For the text-containing cell, return its midpoint in (x, y) coordinate format. 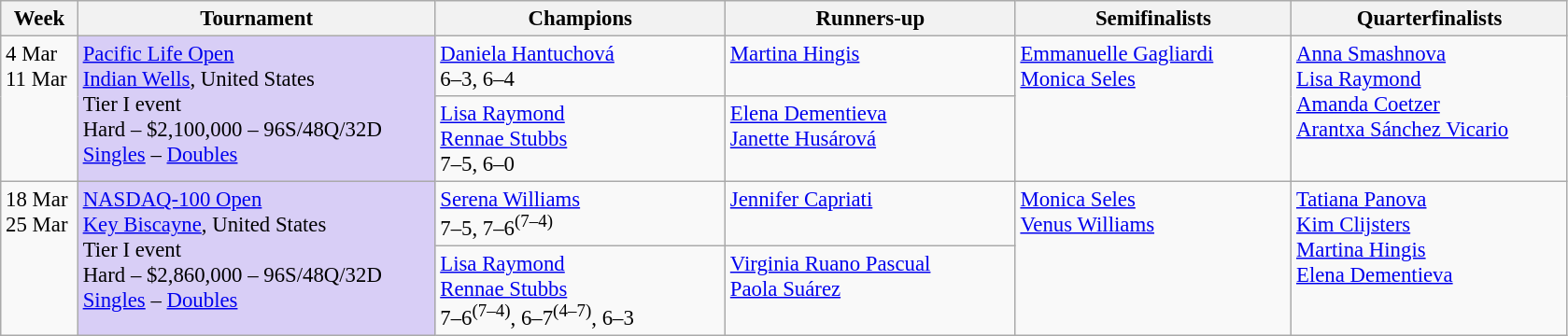
Daniela Hantuchová 6–3, 6–4 (581, 67)
Tatiana Panova Kim Clijsters Martina Hingis Elena Dementieva (1430, 259)
Week (39, 19)
NASDAQ-100 Open Key Biscayne, United States Tier I event Hard – $2,860,000 – 96S/48Q/32DSingles – Doubles (256, 259)
Semifinalists (1153, 19)
Serena Williams 7–5, 7–6(7–4) (581, 215)
Monica Seles Venus Williams (1153, 259)
Champions (581, 19)
Pacific Life Open Indian Wells, United States Tier I event Hard – $2,100,000 – 96S/48Q/32DSingles – Doubles (256, 109)
Emmanuelle Gagliardi Monica Seles (1153, 109)
Martina Hingis (870, 67)
Virginia Ruano Pascual Paola Suárez (870, 291)
Elena Dementieva Janette Husárová (870, 139)
Tournament (256, 19)
Jennifer Capriati (870, 215)
Anna Smashnova Lisa Raymond Amanda Coetzer Arantxa Sánchez Vicario (1430, 109)
4 Mar11 Mar (39, 109)
Lisa Raymond Rennae Stubbs7–5, 6–0 (581, 139)
Lisa Raymond Rennae Stubbs7–6(7–4), 6–7(4–7), 6–3 (581, 291)
18 Mar25 Mar (39, 259)
Quarterfinalists (1430, 19)
Runners-up (870, 19)
